Return (x, y) of the center of cell containing provided text 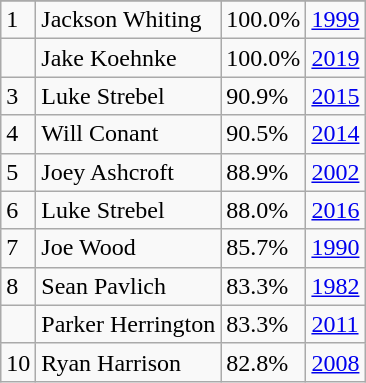
1999 (336, 20)
2011 (336, 324)
7 (18, 248)
1990 (336, 248)
Jackson Whiting (128, 20)
Ryan Harrison (128, 362)
Joey Ashcroft (128, 172)
8 (18, 286)
3 (18, 96)
2014 (336, 134)
88.9% (264, 172)
Parker Herrington (128, 324)
6 (18, 210)
85.7% (264, 248)
2016 (336, 210)
2002 (336, 172)
2019 (336, 58)
88.0% (264, 210)
Will Conant (128, 134)
Sean Pavlich (128, 286)
2015 (336, 96)
2008 (336, 362)
Jake Koehnke (128, 58)
Joe Wood (128, 248)
1982 (336, 286)
82.8% (264, 362)
1 (18, 20)
90.9% (264, 96)
10 (18, 362)
4 (18, 134)
90.5% (264, 134)
5 (18, 172)
